For the text-containing cell, return its midpoint in (X, Y) coordinate format. 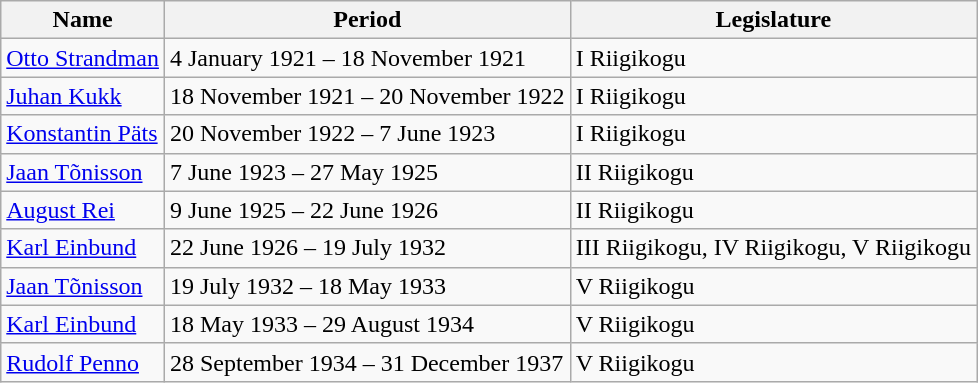
August Rei (83, 210)
22 June 1926 – 19 July 1932 (367, 248)
20 November 1922 – 7 June 1923 (367, 134)
9 June 1925 – 22 June 1926 (367, 210)
Name (83, 20)
18 November 1921 – 20 November 1922 (367, 96)
Konstantin Päts (83, 134)
Period (367, 20)
Otto Strandman (83, 58)
18 May 1933 – 29 August 1934 (367, 324)
19 July 1932 – 18 May 1933 (367, 286)
Rudolf Penno (83, 362)
Legislature (773, 20)
Juhan Kukk (83, 96)
4 January 1921 – 18 November 1921 (367, 58)
28 September 1934 – 31 December 1937 (367, 362)
III Riigikogu, IV Riigikogu, V Riigikogu (773, 248)
7 June 1923 – 27 May 1925 (367, 172)
